Capture the cell that displays the provided text and extract its [X, Y] central coordinate. 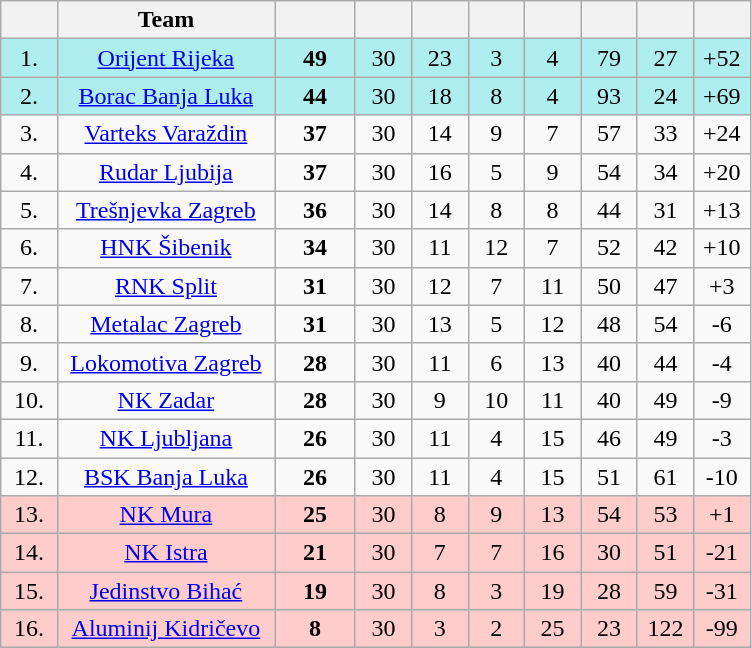
Jedinstvo Bihać [166, 591]
-31 [722, 591]
Aluminij Kidričevo [166, 629]
Borac Banja Luka [166, 96]
8. [29, 324]
NK Ljubljana [166, 438]
Team [166, 20]
NK Mura [166, 515]
7. [29, 286]
NK Zadar [166, 400]
59 [665, 591]
10 [496, 400]
57 [609, 134]
16. [29, 629]
36 [316, 210]
+13 [722, 210]
Lokomotiva Zagreb [166, 362]
18 [440, 96]
46 [609, 438]
HNK Šibenik [166, 248]
27 [665, 58]
+10 [722, 248]
50 [609, 286]
93 [609, 96]
6. [29, 248]
+24 [722, 134]
Trešnjevka Zagreb [166, 210]
-21 [722, 553]
-4 [722, 362]
-9 [722, 400]
+52 [722, 58]
BSK Banja Luka [166, 477]
42 [665, 248]
+20 [722, 172]
5. [29, 210]
24 [665, 96]
Orijent Rijeka [166, 58]
6 [496, 362]
33 [665, 134]
Rudar Ljubija [166, 172]
53 [665, 515]
12. [29, 477]
79 [609, 58]
9. [29, 362]
+69 [722, 96]
13. [29, 515]
-10 [722, 477]
-3 [722, 438]
4. [29, 172]
2. [29, 96]
61 [665, 477]
Metalac Zagreb [166, 324]
RNK Split [166, 286]
11. [29, 438]
122 [665, 629]
10. [29, 400]
3. [29, 134]
21 [316, 553]
52 [609, 248]
48 [609, 324]
Varteks Varaždin [166, 134]
15. [29, 591]
14. [29, 553]
47 [665, 286]
-6 [722, 324]
+3 [722, 286]
1. [29, 58]
NK Istra [166, 553]
2 [496, 629]
-99 [722, 629]
+1 [722, 515]
